Output the (x, y) coordinate of the center of the cell containing the given text.  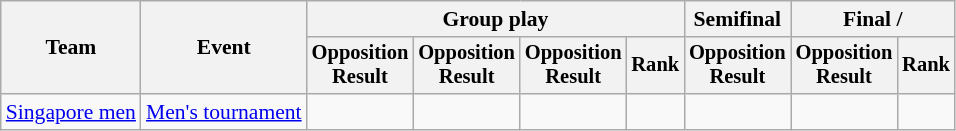
Team (71, 48)
Event (224, 48)
Group play (496, 19)
Men's tournament (224, 112)
Semifinal (738, 19)
Singapore men (71, 112)
Final / (873, 19)
